Find where the given text appears and provide that cell's center as (x, y) coordinate. 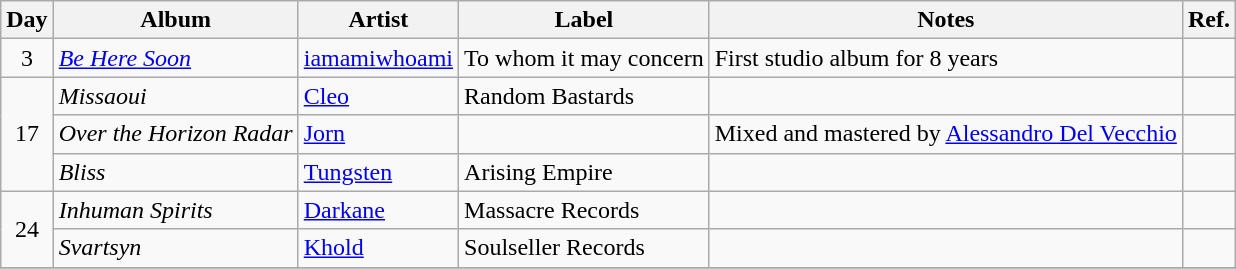
Random Bastards (584, 96)
Arising Empire (584, 172)
Album (176, 20)
Be Here Soon (176, 58)
Svartsyn (176, 248)
3 (27, 58)
Inhuman Spirits (176, 210)
24 (27, 229)
17 (27, 134)
Mixed and mastered by Alessandro Del Vecchio (946, 134)
Darkane (378, 210)
Soulseller Records (584, 248)
Missaoui (176, 96)
Jorn (378, 134)
First studio album for 8 years (946, 58)
Cleo (378, 96)
Notes (946, 20)
Day (27, 20)
Label (584, 20)
Khold (378, 248)
Ref. (1208, 20)
Tungsten (378, 172)
Bliss (176, 172)
Massacre Records (584, 210)
Over the Horizon Radar (176, 134)
iamamiwhoami (378, 58)
To whom it may concern (584, 58)
Artist (378, 20)
